Scan for the cell matching the given text and deliver its [x, y] coordinate at center. 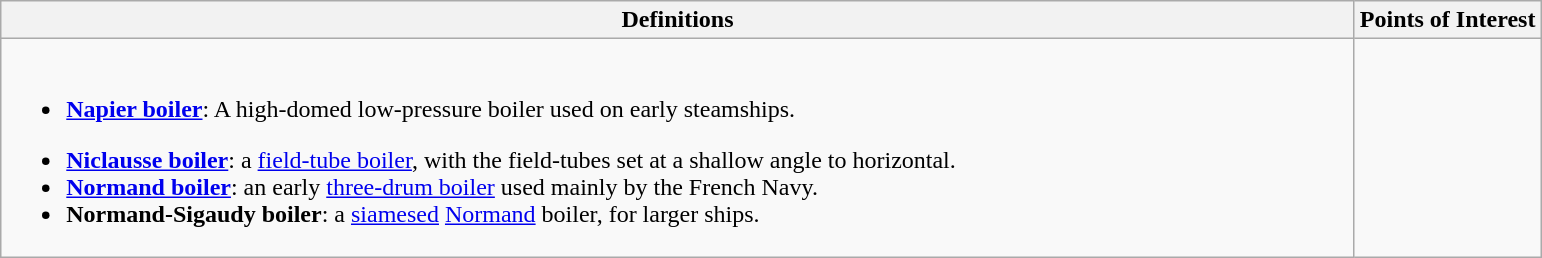
Points of Interest [1448, 20]
Definitions [678, 20]
